Scan for the cell matching the given text and deliver its (x, y) coordinate at center. 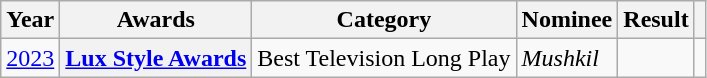
Category (384, 20)
Awards (156, 20)
Nominee (567, 20)
Result (656, 20)
Best Television Long Play (384, 58)
Mushkil (567, 58)
Lux Style Awards (156, 58)
Year (30, 20)
2023 (30, 58)
